Provide the (x, y) coordinate of the cell's center where the given text is located.  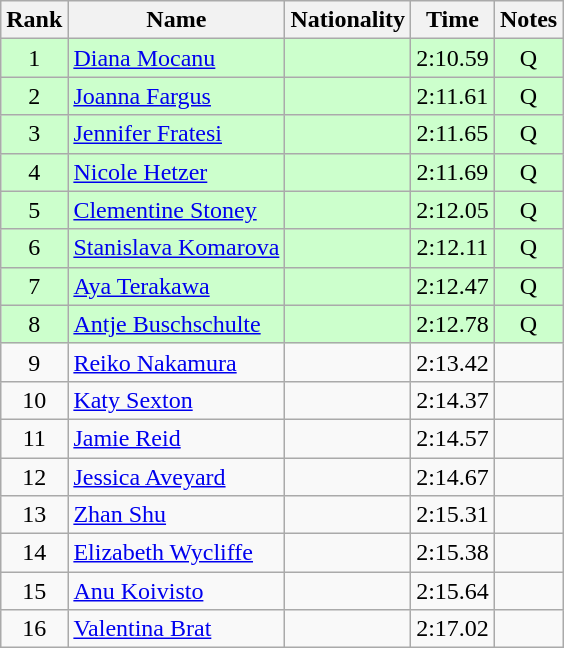
13 (34, 515)
Notes (528, 20)
Aya Terakawa (176, 286)
9 (34, 362)
2:10.59 (453, 58)
2 (34, 96)
Stanislava Komarova (176, 248)
Valentina Brat (176, 629)
2:11.65 (453, 134)
3 (34, 134)
2:11.69 (453, 172)
14 (34, 553)
15 (34, 591)
Time (453, 20)
2:14.57 (453, 438)
2:14.67 (453, 477)
11 (34, 438)
2:11.61 (453, 96)
Katy Sexton (176, 400)
10 (34, 400)
2:14.37 (453, 400)
2:12.11 (453, 248)
Antje Buschschulte (176, 324)
Elizabeth Wycliffe (176, 553)
Jennifer Fratesi (176, 134)
Zhan Shu (176, 515)
2:17.02 (453, 629)
6 (34, 248)
2:15.64 (453, 591)
Joanna Fargus (176, 96)
Name (176, 20)
2:12.47 (453, 286)
7 (34, 286)
2:12.05 (453, 210)
Jessica Aveyard (176, 477)
Clementine Stoney (176, 210)
5 (34, 210)
2:12.78 (453, 324)
8 (34, 324)
2:15.31 (453, 515)
Nationality (348, 20)
12 (34, 477)
Anu Koivisto (176, 591)
Reiko Nakamura (176, 362)
2:13.42 (453, 362)
2:15.38 (453, 553)
Jamie Reid (176, 438)
4 (34, 172)
Nicole Hetzer (176, 172)
Diana Mocanu (176, 58)
16 (34, 629)
Rank (34, 20)
1 (34, 58)
